Detect which cell encompasses the target text, then output its (x, y) center coordinate. 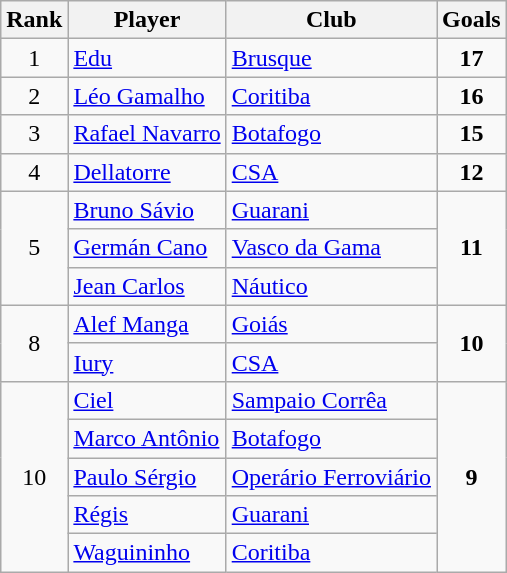
Paulo Sérgio (147, 477)
Goiás (331, 324)
Bruno Sávio (147, 210)
15 (471, 134)
Régis (147, 515)
Operário Ferroviário (331, 477)
16 (471, 96)
3 (34, 134)
5 (34, 248)
Rank (34, 20)
Jean Carlos (147, 286)
Germán Cano (147, 248)
Rafael Navarro (147, 134)
Goals (471, 20)
9 (471, 476)
Náutico (331, 286)
Marco Antônio (147, 438)
Sampaio Corrêa (331, 400)
Brusque (331, 58)
8 (34, 343)
Dellatorre (147, 172)
Alef Manga (147, 324)
2 (34, 96)
Vasco da Gama (331, 248)
17 (471, 58)
12 (471, 172)
11 (471, 248)
Ciel (147, 400)
Player (147, 20)
1 (34, 58)
4 (34, 172)
Waguininho (147, 553)
Iury (147, 362)
Léo Gamalho (147, 96)
Edu (147, 58)
Club (331, 20)
